Identify which cell holds the provided text, then report its [X, Y] central coordinate. 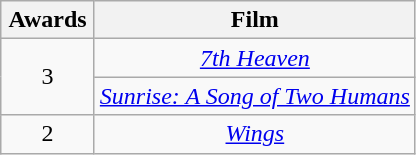
Wings [254, 134]
7th Heaven [254, 58]
3 [48, 77]
Sunrise: A Song of Two Humans [254, 96]
Awards [48, 20]
Film [254, 20]
2 [48, 134]
